From the cell containing the given text, extract its center point as [X, Y] coordinate. 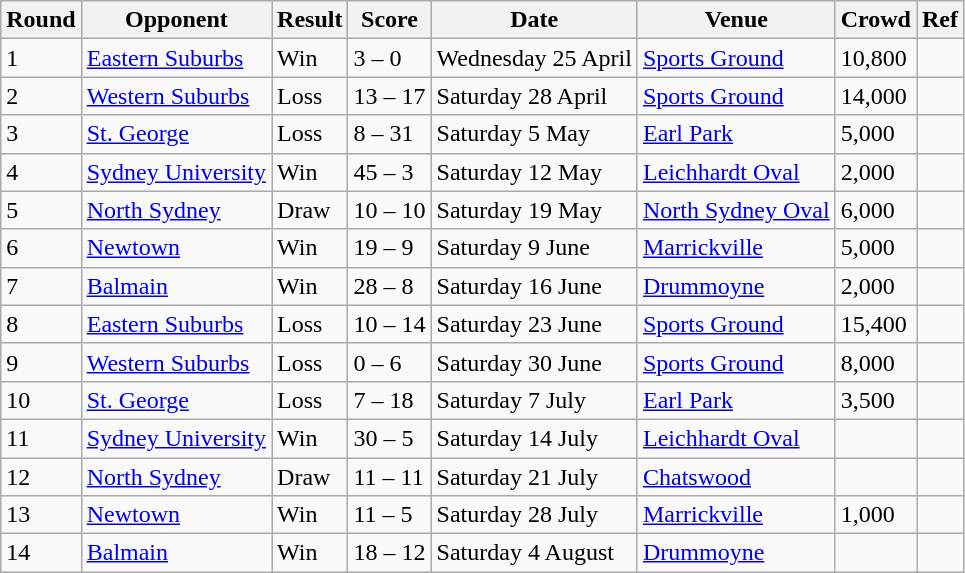
Date [534, 20]
13 [41, 515]
Saturday 12 May [534, 172]
11 – 11 [390, 477]
7 [41, 286]
Saturday 16 June [534, 286]
7 – 18 [390, 400]
45 – 3 [390, 172]
2 [41, 96]
North Sydney Oval [736, 210]
10 [41, 400]
Saturday 28 July [534, 515]
14,000 [876, 96]
Saturday 4 August [534, 553]
6 [41, 248]
14 [41, 553]
Saturday 30 June [534, 362]
28 – 8 [390, 286]
Saturday 7 July [534, 400]
Wednesday 25 April [534, 58]
Round [41, 20]
4 [41, 172]
8 [41, 324]
Result [310, 20]
Saturday 5 May [534, 134]
5 [41, 210]
13 – 17 [390, 96]
Crowd [876, 20]
10 – 14 [390, 324]
15,400 [876, 324]
Opponent [176, 20]
Chatswood [736, 477]
Saturday 21 July [534, 477]
6,000 [876, 210]
11 – 5 [390, 515]
30 – 5 [390, 438]
10,800 [876, 58]
0 – 6 [390, 362]
3 [41, 134]
Venue [736, 20]
1,000 [876, 515]
3,500 [876, 400]
Saturday 28 April [534, 96]
19 – 9 [390, 248]
3 – 0 [390, 58]
Saturday 14 July [534, 438]
Score [390, 20]
8 – 31 [390, 134]
10 – 10 [390, 210]
Saturday 9 June [534, 248]
9 [41, 362]
Saturday 19 May [534, 210]
12 [41, 477]
Saturday 23 June [534, 324]
1 [41, 58]
8,000 [876, 362]
11 [41, 438]
18 – 12 [390, 553]
Ref [940, 20]
